Capture the cell that displays the provided text and extract its [X, Y] central coordinate. 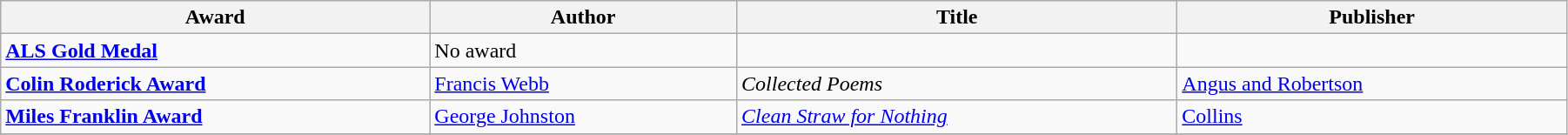
Title [957, 17]
Angus and Robertson [1372, 84]
Publisher [1372, 17]
Francis Webb [583, 84]
Author [583, 17]
Award [216, 17]
Clean Straw for Nothing [957, 117]
Miles Franklin Award [216, 117]
Colin Roderick Award [216, 84]
ALS Gold Medal [216, 51]
George Johnston [583, 117]
Collins [1372, 117]
Collected Poems [957, 84]
No award [583, 51]
